Search for the cell housing the specified text and yield its [x, y] center coordinate. 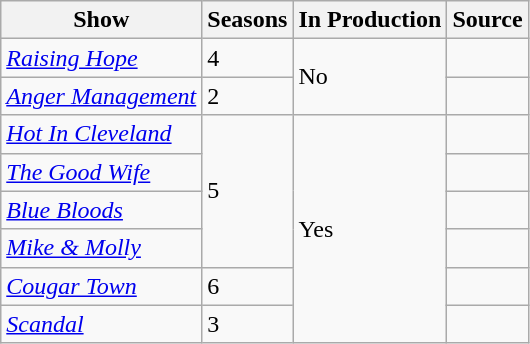
Scandal [102, 324]
Hot In Cleveland [102, 134]
Mike & Molly [102, 248]
5 [248, 191]
3 [248, 324]
Show [102, 20]
Yes [370, 229]
No [370, 77]
6 [248, 286]
Raising Hope [102, 58]
The Good Wife [102, 172]
Anger Management [102, 96]
4 [248, 58]
In Production [370, 20]
Cougar Town [102, 286]
Blue Bloods [102, 210]
Seasons [248, 20]
Source [488, 20]
2 [248, 96]
